Output the [x, y] coordinate of the center of the cell containing the given text.  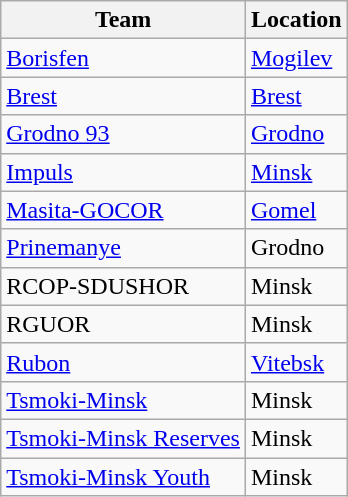
Team [124, 20]
Mogilev [296, 58]
RGUOR [124, 324]
Location [296, 20]
Gomel [296, 210]
Tsmoki-Minsk Youth [124, 477]
Masita-GOCOR [124, 210]
Tsmoki-Minsk [124, 400]
Impuls [124, 172]
Vitebsk [296, 362]
RCOP-SDUSHOR [124, 286]
Tsmoki-Minsk Reserves [124, 438]
Borisfen [124, 58]
Grodno 93 [124, 134]
Prinemanye [124, 248]
Rubon [124, 362]
